Output the [x, y] coordinate of the center of the cell containing the given text.  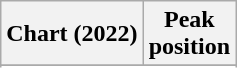
Chart (2022) [72, 34]
Peakposition [189, 34]
